Pinpoint the cell where the given text exists, returning its [X, Y] midpoint coordinate. 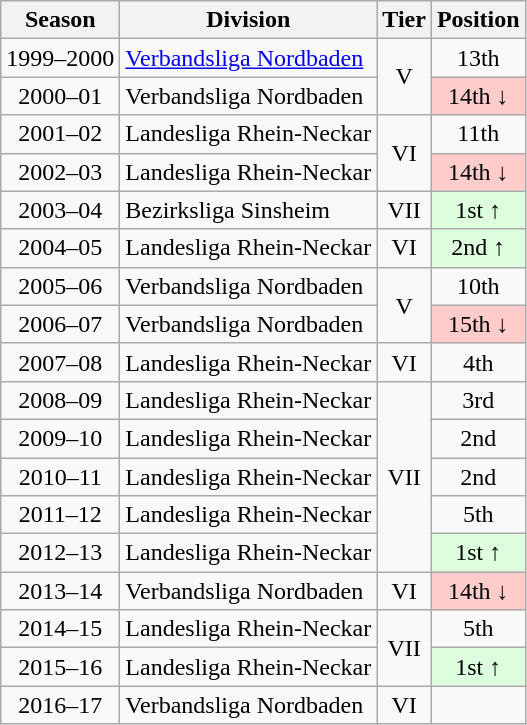
2011–12 [60, 515]
2010–11 [60, 477]
2004–05 [60, 248]
Position [478, 20]
2000–01 [60, 96]
4th [478, 362]
1999–2000 [60, 58]
Season [60, 20]
2014–15 [60, 629]
2012–13 [60, 553]
13th [478, 58]
3rd [478, 400]
2002–03 [60, 172]
2003–04 [60, 210]
10th [478, 286]
2009–10 [60, 438]
2013–14 [60, 591]
2016–17 [60, 705]
2006–07 [60, 324]
2001–02 [60, 134]
15th ↓ [478, 324]
Division [248, 20]
Tier [404, 20]
2015–16 [60, 667]
2nd ↑ [478, 248]
2007–08 [60, 362]
2005–06 [60, 286]
Bezirksliga Sinsheim [248, 210]
11th [478, 134]
2008–09 [60, 400]
